Locate the cell with the specified text and output its [X, Y] center coordinate. 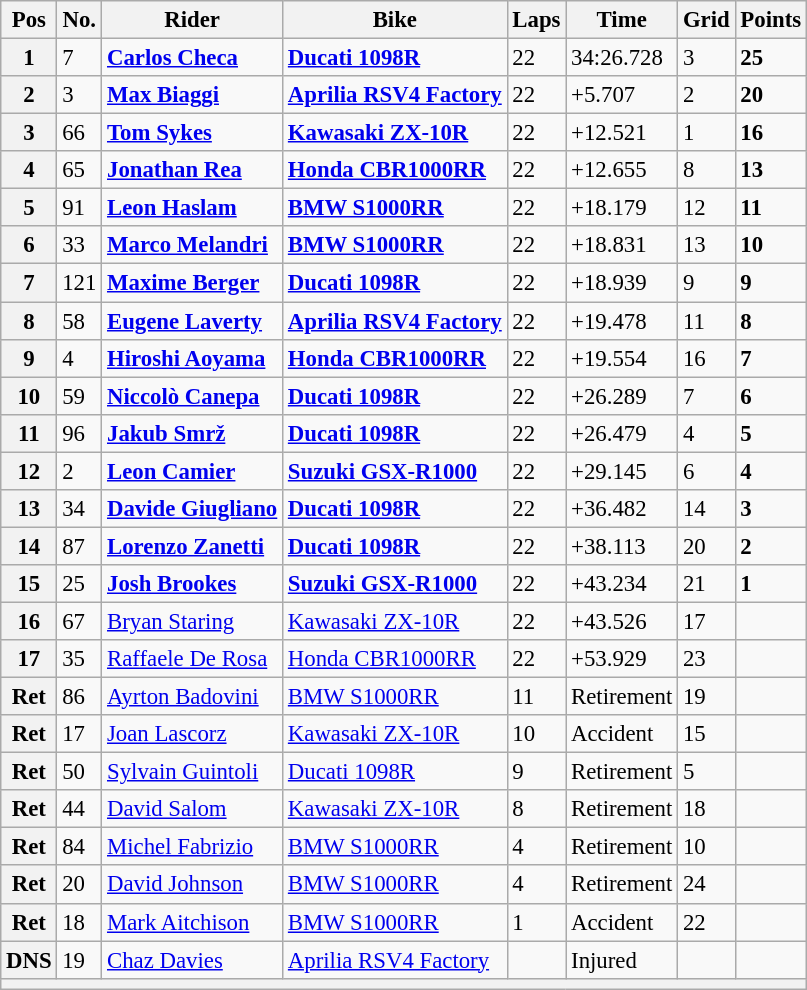
+18.831 [622, 245]
121 [80, 283]
David Salom [192, 809]
+36.482 [622, 509]
+29.145 [622, 471]
44 [80, 809]
+19.478 [622, 321]
Carlos Checa [192, 58]
58 [80, 321]
Hiroshi Aoyama [192, 358]
Grid [706, 20]
Maxime Berger [192, 283]
+18.179 [622, 208]
96 [80, 433]
84 [80, 847]
+26.289 [622, 396]
86 [80, 697]
Marco Melandri [192, 245]
Joan Lascorz [192, 734]
+53.929 [622, 659]
+19.554 [622, 358]
Mark Aitchison [192, 922]
50 [80, 772]
Davide Giugliano [192, 509]
Lorenzo Zanetti [192, 546]
34 [80, 509]
65 [80, 170]
+38.113 [622, 546]
+43.234 [622, 584]
Laps [536, 20]
+43.526 [622, 621]
91 [80, 208]
Bryan Staring [192, 621]
+12.521 [622, 133]
Rider [192, 20]
21 [706, 584]
Leon Haslam [192, 208]
Injured [622, 960]
Jonathan Rea [192, 170]
Sylvain Guintoli [192, 772]
+26.479 [622, 433]
+18.939 [622, 283]
23 [706, 659]
Tom Sykes [192, 133]
DNS [29, 960]
Pos [29, 20]
Time [622, 20]
87 [80, 546]
24 [706, 885]
Niccolò Canepa [192, 396]
David Johnson [192, 885]
Leon Camier [192, 471]
Ayrton Badovini [192, 697]
34:26.728 [622, 58]
+5.707 [622, 95]
Chaz Davies [192, 960]
Raffaele De Rosa [192, 659]
Jakub Smrž [192, 433]
No. [80, 20]
33 [80, 245]
+12.655 [622, 170]
Max Biaggi [192, 95]
67 [80, 621]
59 [80, 396]
66 [80, 133]
Josh Brookes [192, 584]
35 [80, 659]
Michel Fabrizio [192, 847]
Bike [395, 20]
Eugene Laverty [192, 321]
Points [770, 20]
